Identify which cell holds the provided text, then report its (x, y) central coordinate. 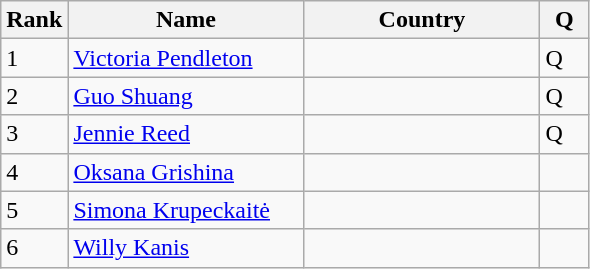
2 (34, 96)
Victoria Pendleton (186, 58)
Country (422, 20)
Name (186, 20)
5 (34, 210)
Willy Kanis (186, 248)
Jennie Reed (186, 134)
Guo Shuang (186, 96)
Simona Krupeckaitė (186, 210)
6 (34, 248)
Oksana Grishina (186, 172)
Rank (34, 20)
3 (34, 134)
4 (34, 172)
1 (34, 58)
